Detect which cell encompasses the target text, then output its (X, Y) center coordinate. 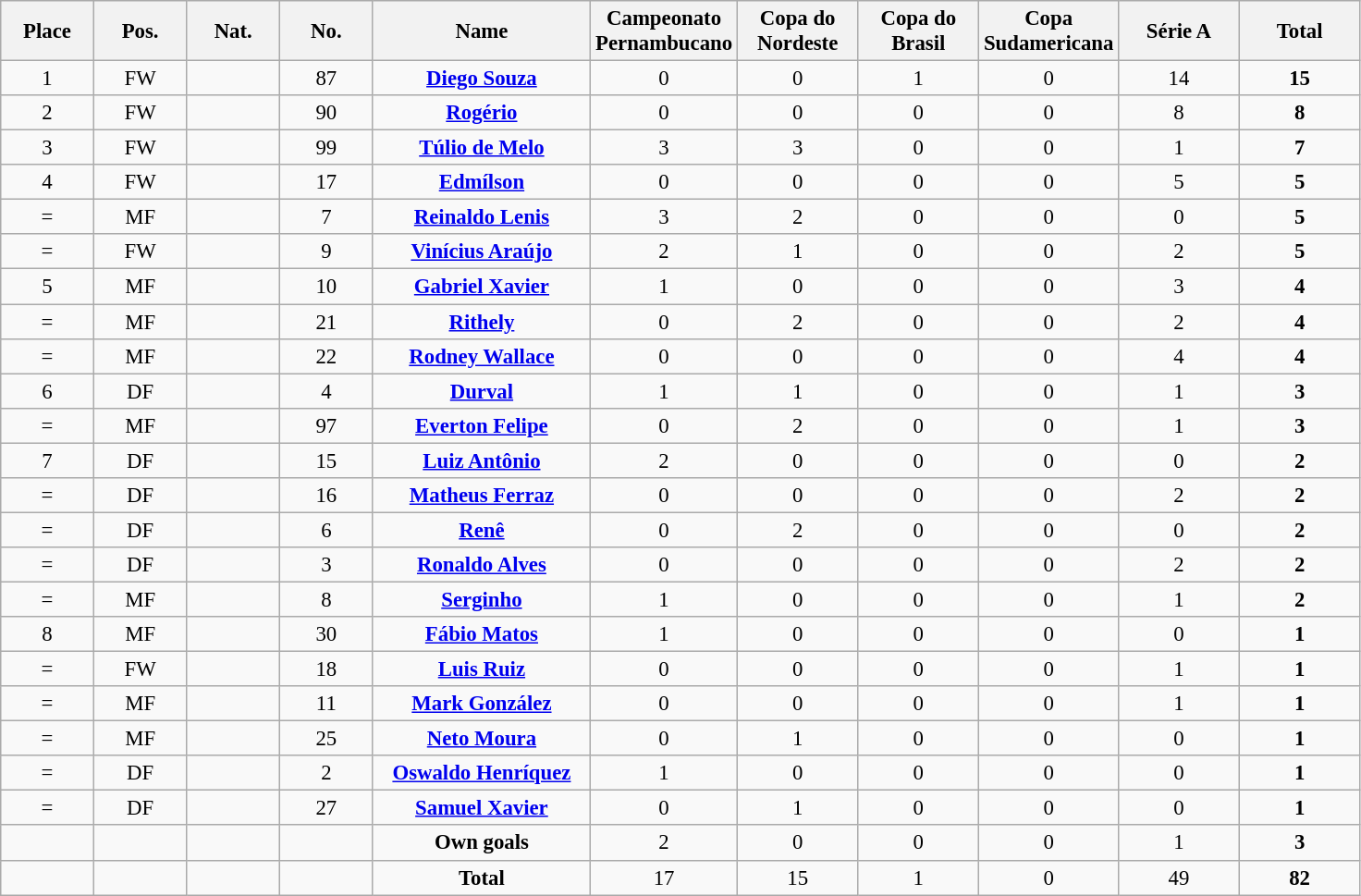
Renê (482, 530)
Name (482, 31)
Everton Felipe (482, 425)
Rithely (482, 322)
Matheus Ferraz (482, 496)
Copa do Nordeste (797, 31)
10 (327, 287)
Ronaldo Alves (482, 565)
90 (327, 113)
27 (327, 808)
16 (327, 496)
Rogério (482, 113)
No. (327, 31)
14 (1180, 79)
Reinaldo Lenis (482, 217)
Neto Moura (482, 739)
Copa Sudamericana (1048, 31)
99 (327, 148)
Gabriel Xavier (482, 287)
Own goals (482, 843)
49 (1180, 878)
Luis Ruiz (482, 669)
Nat. (233, 31)
Rodney Wallace (482, 356)
18 (327, 669)
Campeonato Pernambucano (664, 31)
Oswaldo Henríquez (482, 773)
22 (327, 356)
Durval (482, 391)
21 (327, 322)
Place (48, 31)
Série A (1180, 31)
Serginho (482, 599)
Mark González (482, 704)
Diego Souza (482, 79)
Fábio Matos (482, 634)
Edmílson (482, 182)
Túlio de Melo (482, 148)
87 (327, 79)
9 (327, 252)
Pos. (141, 31)
Vinícius Araújo (482, 252)
Samuel Xavier (482, 808)
30 (327, 634)
97 (327, 425)
25 (327, 739)
Luiz Antônio (482, 460)
11 (327, 704)
Copa do Brasil (919, 31)
82 (1300, 878)
